Determine the (X, Y) coordinate at the center of the cell enclosing the given text.  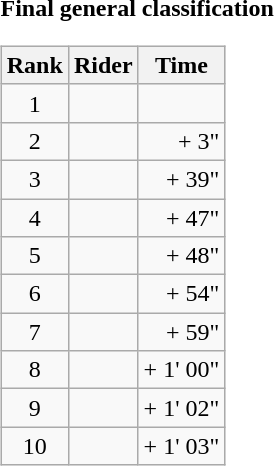
10 (34, 446)
Rider (103, 65)
5 (34, 256)
3 (34, 179)
Rank (34, 65)
+ 59" (182, 332)
9 (34, 408)
+ 54" (182, 294)
+ 1' 02" (182, 408)
+ 1' 00" (182, 370)
2 (34, 141)
+ 1' 03" (182, 446)
7 (34, 332)
4 (34, 217)
+ 48" (182, 256)
6 (34, 294)
1 (34, 103)
+ 3" (182, 141)
+ 47" (182, 217)
+ 39" (182, 179)
8 (34, 370)
Time (182, 65)
